Search for the cell housing the specified text and yield its [X, Y] center coordinate. 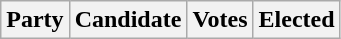
Candidate [128, 20]
Votes [220, 20]
Party [35, 20]
Elected [296, 20]
